Extract the (x, y) coordinate from the center of the cell holding the provided text.  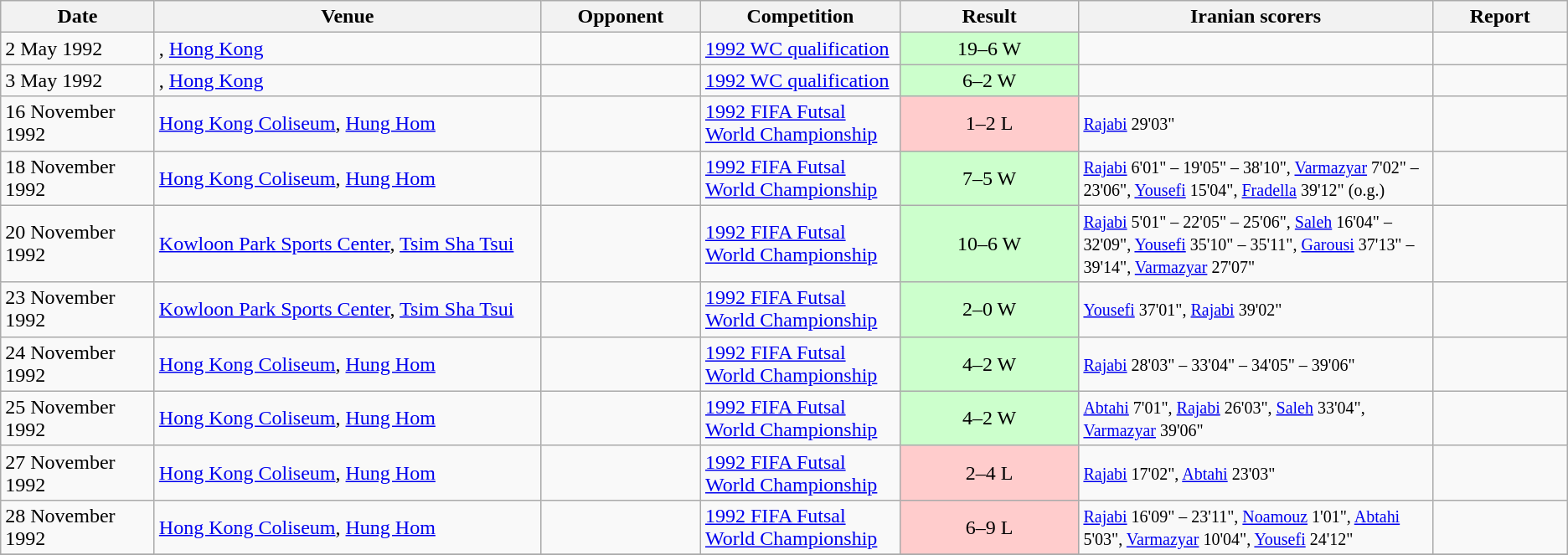
20 November 1992 (78, 244)
Result (989, 17)
Rajabi 6'01" – 19'05" – 38'10", Varmazyar 7'02" – 23'06", Yousefi 15'04", Fradella 39'12" (o.g.) (1256, 177)
Report (1499, 17)
Rajabi 29'03" (1256, 124)
Opponent (620, 17)
Abtahi 7'01", Rajabi 26'03", Saleh 33'04", Varmazyar 39'06" (1256, 419)
18 November 1992 (78, 177)
Competition (800, 17)
27 November 1992 (78, 472)
7–5 W (989, 177)
1–2 L (989, 124)
10–6 W (989, 244)
25 November 1992 (78, 419)
Rajabi 28'03" – 33'04" – 34'05" – 39'06" (1256, 363)
2 May 1992 (78, 49)
Rajabi 16'09" – 23'11", Noamouz 1'01", Abtahi 5'03", Varmazyar 10'04", Yousefi 24'12" (1256, 527)
28 November 1992 (78, 527)
Iranian scorers (1256, 17)
Rajabi 5'01" – 22'05" – 25'06", Saleh 16'04" – 32'09", Yousefi 35'10" – 35'11", Garousi 37'13" – 39'14", Varmazyar 27'07" (1256, 244)
23 November 1992 (78, 310)
24 November 1992 (78, 363)
2–0 W (989, 310)
6–9 L (989, 527)
3 May 1992 (78, 80)
Rajabi 17'02", Abtahi 23'03" (1256, 472)
Venue (347, 17)
Yousefi 37'01", Rajabi 39'02" (1256, 310)
16 November 1992 (78, 124)
2–4 L (989, 472)
Date (78, 17)
6–2 W (989, 80)
19–6 W (989, 49)
